Identify which cell holds the provided text, then report its [X, Y] central coordinate. 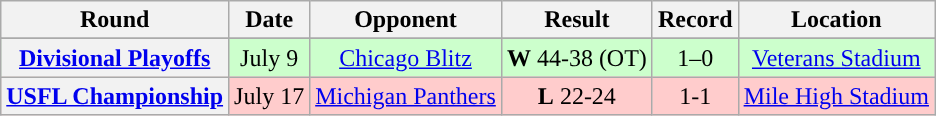
Mile High Stadium [836, 96]
L 22-24 [576, 96]
Record [695, 20]
Round [115, 20]
July 17 [270, 96]
1-1 [695, 96]
July 9 [270, 58]
Date [270, 20]
Opponent [406, 20]
USFL Championship [115, 96]
Result [576, 20]
W 44-38 (OT) [576, 58]
Veterans Stadium [836, 58]
Michigan Panthers [406, 96]
Chicago Blitz [406, 58]
Location [836, 20]
1–0 [695, 58]
Divisional Playoffs [115, 58]
